Extract the [x, y] coordinate from the center of the cell holding the provided text.  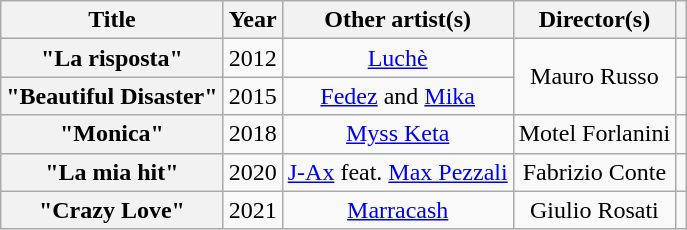
Fabrizio Conte [594, 172]
2021 [252, 210]
Other artist(s) [398, 20]
Mauro Russo [594, 77]
2015 [252, 96]
J-Ax feat. Max Pezzali [398, 172]
2020 [252, 172]
Luchè [398, 58]
2018 [252, 134]
Marracash [398, 210]
Giulio Rosati [594, 210]
Title [112, 20]
"Crazy Love" [112, 210]
"La mia hit" [112, 172]
"Beautiful Disaster" [112, 96]
Fedez and Mika [398, 96]
"Monica" [112, 134]
2012 [252, 58]
Director(s) [594, 20]
Year [252, 20]
Myss Keta [398, 134]
"La risposta" [112, 58]
Motel Forlanini [594, 134]
